Find where the given text appears and provide that cell's center as [x, y] coordinate. 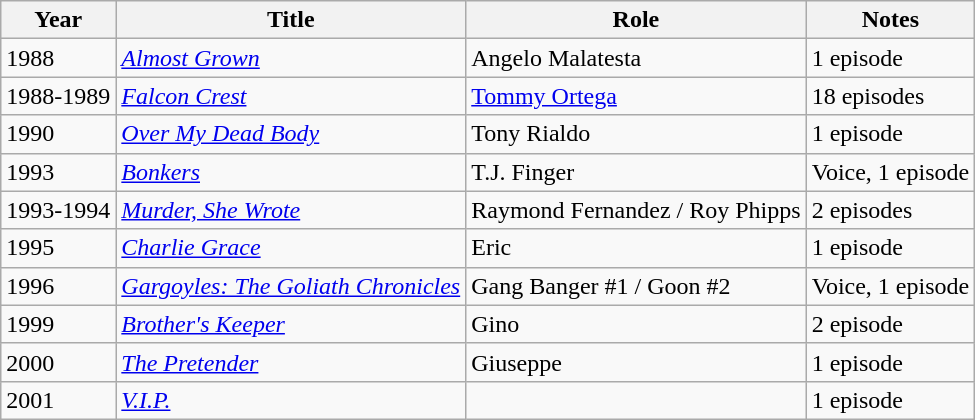
Falcon Crest [291, 96]
Tony Rialdo [636, 134]
1993-1994 [58, 210]
1988-1989 [58, 96]
Role [636, 20]
Raymond Fernandez / Roy Phipps [636, 210]
1995 [58, 248]
1988 [58, 58]
1999 [58, 324]
2001 [58, 400]
Notes [890, 20]
Eric [636, 248]
Brother's Keeper [291, 324]
The Pretender [291, 362]
Angelo Malatesta [636, 58]
Gino [636, 324]
Title [291, 20]
Gang Banger #1 / Goon #2 [636, 286]
Gargoyles: The Goliath Chronicles [291, 286]
2 episode [890, 324]
Murder, She Wrote [291, 210]
2 episodes [890, 210]
Bonkers [291, 172]
1990 [58, 134]
V.I.P. [291, 400]
T.J. Finger [636, 172]
1996 [58, 286]
18 episodes [890, 96]
Giuseppe [636, 362]
1993 [58, 172]
Year [58, 20]
Charlie Grace [291, 248]
Tommy Ortega [636, 96]
2000 [58, 362]
Over My Dead Body [291, 134]
Almost Grown [291, 58]
